Capture the cell that displays the provided text and extract its [X, Y] central coordinate. 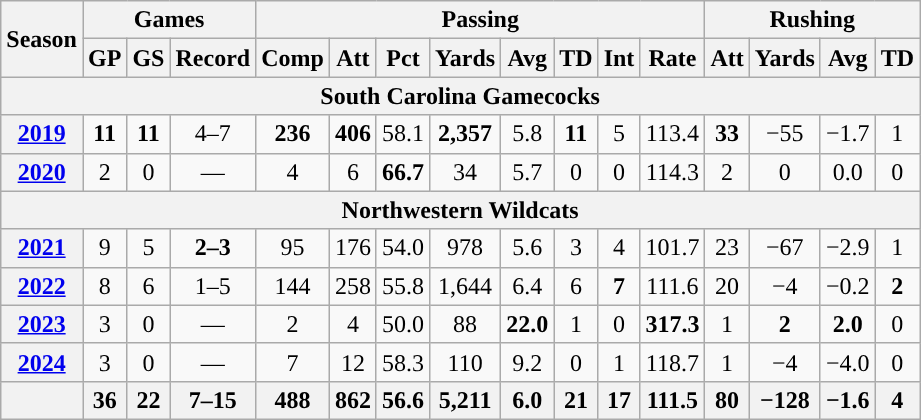
−67 [784, 248]
2,357 [466, 134]
58.1 [402, 134]
−4.0 [848, 362]
317.3 [672, 324]
22 [148, 400]
1–5 [213, 286]
33 [727, 134]
2023 [42, 324]
5,211 [466, 400]
0.0 [848, 172]
36 [104, 400]
−1.7 [848, 134]
50.0 [402, 324]
−1.6 [848, 400]
2021 [42, 248]
978 [466, 248]
111.6 [672, 286]
4–7 [213, 134]
258 [352, 286]
9 [104, 248]
Record [213, 58]
406 [352, 134]
2019 [42, 134]
6.0 [528, 400]
110 [466, 362]
GS [148, 58]
−0.2 [848, 286]
17 [619, 400]
Games [168, 20]
34 [466, 172]
101.7 [672, 248]
−2.9 [848, 248]
54.0 [402, 248]
12 [352, 362]
South Carolina Gamecocks [460, 96]
Rate [672, 58]
236 [293, 134]
5.6 [528, 248]
56.6 [402, 400]
Comp [293, 58]
GP [104, 58]
55.8 [402, 286]
−55 [784, 134]
23 [727, 248]
118.7 [672, 362]
488 [293, 400]
2022 [42, 286]
Passing [480, 20]
−128 [784, 400]
22.0 [528, 324]
Season [42, 39]
6.4 [528, 286]
113.4 [672, 134]
144 [293, 286]
Int [619, 58]
20 [727, 286]
66.7 [402, 172]
95 [293, 248]
2.0 [848, 324]
21 [576, 400]
111.5 [672, 400]
862 [352, 400]
2020 [42, 172]
114.3 [672, 172]
Northwestern Wildcats [460, 210]
176 [352, 248]
1,644 [466, 286]
80 [727, 400]
88 [466, 324]
9.2 [528, 362]
2–3 [213, 248]
2024 [42, 362]
5.8 [528, 134]
5.7 [528, 172]
58.3 [402, 362]
Pct [402, 58]
7–15 [213, 400]
8 [104, 286]
Rushing [812, 20]
